Provide the (X, Y) coordinate of the cell's center where the given text is located.  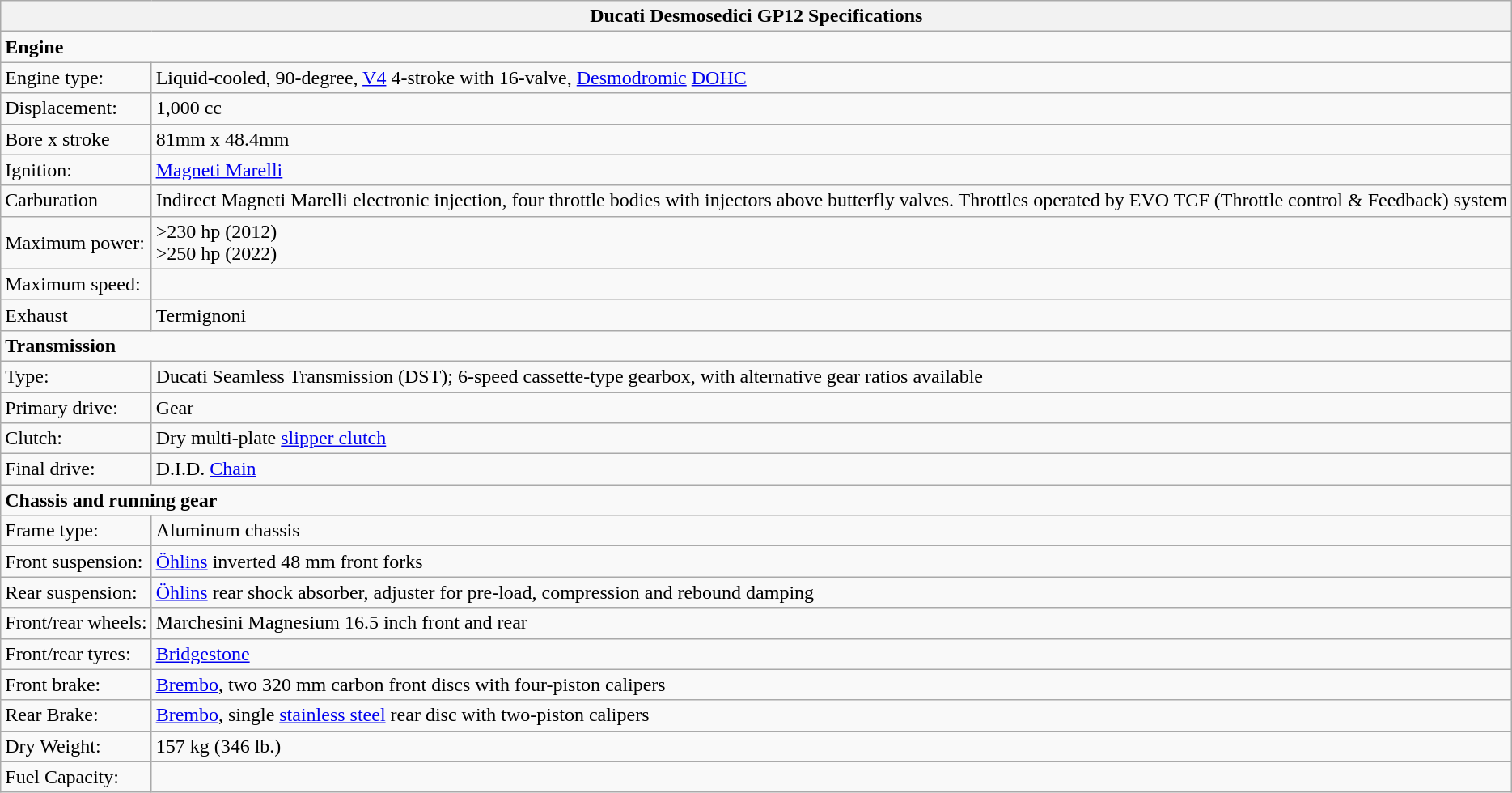
Ignition: (76, 170)
Liquid-cooled, 90-degree, V4 4-stroke with 16-valve, Desmodromic DOHC (832, 78)
81mm x 48.4mm (832, 139)
Brembo, two 320 mm carbon front discs with four-piston calipers (832, 685)
Front/rear wheels: (76, 623)
1,000 cc (832, 108)
Fuel Capacity: (76, 777)
Chassis and running gear (756, 500)
Magneti Marelli (832, 170)
Clutch: (76, 439)
157 kg (346 lb.) (832, 746)
Type: (76, 376)
Front brake: (76, 685)
Primary drive: (76, 407)
Carburation (76, 201)
Marchesini Magnesium 16.5 inch front and rear (832, 623)
Engine (756, 47)
Final drive: (76, 469)
D.I.D. Chain (832, 469)
Front suspension: (76, 562)
Öhlins rear shock absorber, adjuster for pre-load, compression and rebound damping (832, 592)
Aluminum chassis (832, 531)
Rear suspension: (76, 592)
Brembo, single stainless steel rear disc with two-piston calipers (832, 715)
Termignoni (832, 315)
Maximum power: (76, 243)
Ducati Desmosedici GP12 Specifications (756, 16)
Front/rear tyres: (76, 654)
Gear (832, 407)
Rear Brake: (76, 715)
Ducati Seamless Transmission (DST); 6-speed cassette-type gearbox, with alternative gear ratios available (832, 376)
Bore x stroke (76, 139)
Maximum speed: (76, 284)
Transmission (756, 346)
Dry Weight: (76, 746)
Öhlins inverted 48 mm front forks (832, 562)
Displacement: (76, 108)
Dry multi-plate slipper clutch (832, 439)
>230 hp (2012) >250 hp (2022) (832, 243)
Engine type: (76, 78)
Frame type: (76, 531)
Bridgestone (832, 654)
Exhaust (76, 315)
